Detect which cell encompasses the target text, then output its (X, Y) center coordinate. 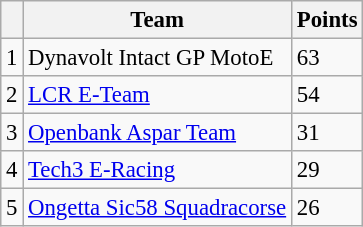
63 (326, 58)
Team (158, 20)
Ongetta Sic58 Squadracorse (158, 208)
Tech3 E-Racing (158, 170)
2 (12, 95)
26 (326, 208)
Dynavolt Intact GP MotoE (158, 58)
31 (326, 133)
LCR E-Team (158, 95)
5 (12, 208)
3 (12, 133)
54 (326, 95)
29 (326, 170)
Openbank Aspar Team (158, 133)
4 (12, 170)
Points (326, 20)
1 (12, 58)
